Return the (X, Y) coordinate for the center point of the cell that contains the specified text.  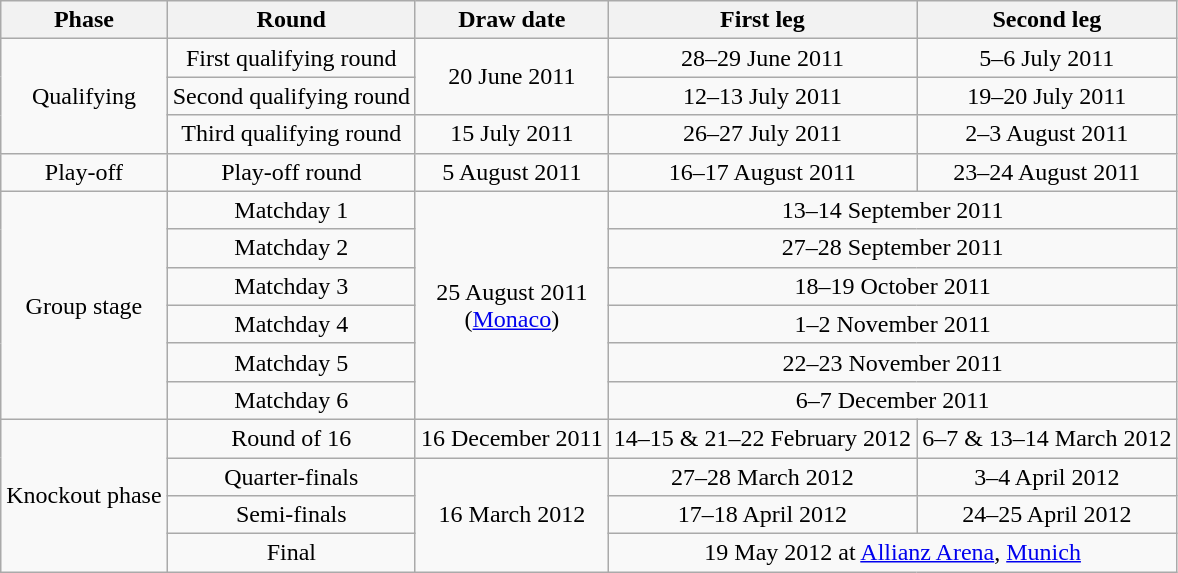
Matchday 4 (291, 324)
24–25 April 2012 (1047, 515)
Round of 16 (291, 438)
20 June 2011 (512, 77)
Matchday 3 (291, 286)
18–19 October 2011 (892, 286)
6–7 December 2011 (892, 400)
27–28 September 2011 (892, 248)
Quarter-finals (291, 477)
Qualifying (84, 96)
25 August 2011(Monaco) (512, 305)
15 July 2011 (512, 134)
22–23 November 2011 (892, 362)
1–2 November 2011 (892, 324)
Matchday 5 (291, 362)
Round (291, 20)
26–27 July 2011 (762, 134)
3–4 April 2012 (1047, 477)
Play-off (84, 172)
5 August 2011 (512, 172)
14–15 & 21–22 February 2012 (762, 438)
Matchday 6 (291, 400)
Matchday 2 (291, 248)
Final (291, 553)
16 March 2012 (512, 515)
Draw date (512, 20)
Play-off round (291, 172)
Second leg (1047, 20)
28–29 June 2011 (762, 58)
12–13 July 2011 (762, 96)
16–17 August 2011 (762, 172)
27–28 March 2012 (762, 477)
17–18 April 2012 (762, 515)
19 May 2012 at Allianz Arena, Munich (892, 553)
16 December 2011 (512, 438)
5–6 July 2011 (1047, 58)
19–20 July 2011 (1047, 96)
Group stage (84, 305)
Knockout phase (84, 495)
Matchday 1 (291, 210)
First leg (762, 20)
23–24 August 2011 (1047, 172)
Second qualifying round (291, 96)
Third qualifying round (291, 134)
2–3 August 2011 (1047, 134)
6–7 & 13–14 March 2012 (1047, 438)
13–14 September 2011 (892, 210)
First qualifying round (291, 58)
Semi-finals (291, 515)
Phase (84, 20)
